For the text-containing cell, return its midpoint in (x, y) coordinate format. 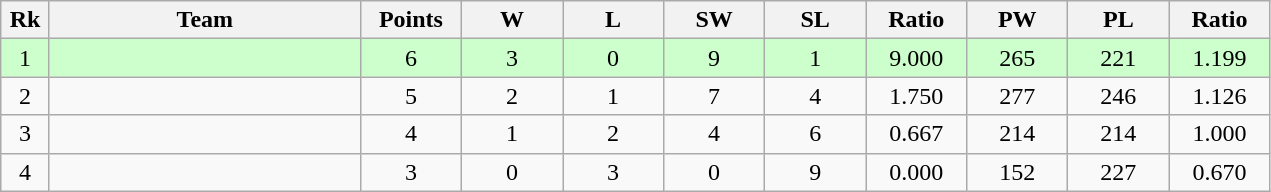
1.126 (1220, 96)
1.199 (1220, 58)
PL (1118, 20)
9.000 (916, 58)
1.000 (1220, 134)
221 (1118, 58)
0.667 (916, 134)
0.000 (916, 172)
Team (204, 20)
227 (1118, 172)
5 (410, 96)
277 (1018, 96)
246 (1118, 96)
L (612, 20)
0.670 (1220, 172)
SW (714, 20)
Rk (26, 20)
1.750 (916, 96)
SL (816, 20)
152 (1018, 172)
7 (714, 96)
265 (1018, 58)
W (512, 20)
PW (1018, 20)
Points (410, 20)
